Determine the [x, y] coordinate at the center of the cell enclosing the given text.  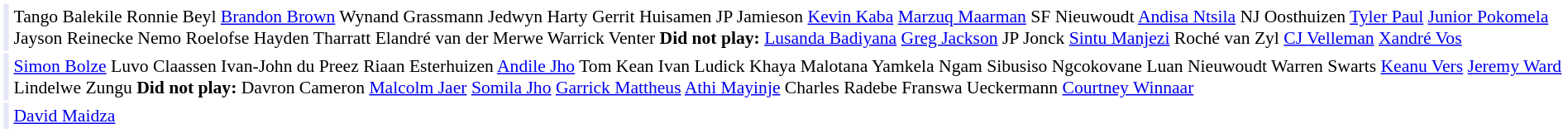
David Maidza [788, 116]
